Return [x, y] of the center of cell containing provided text 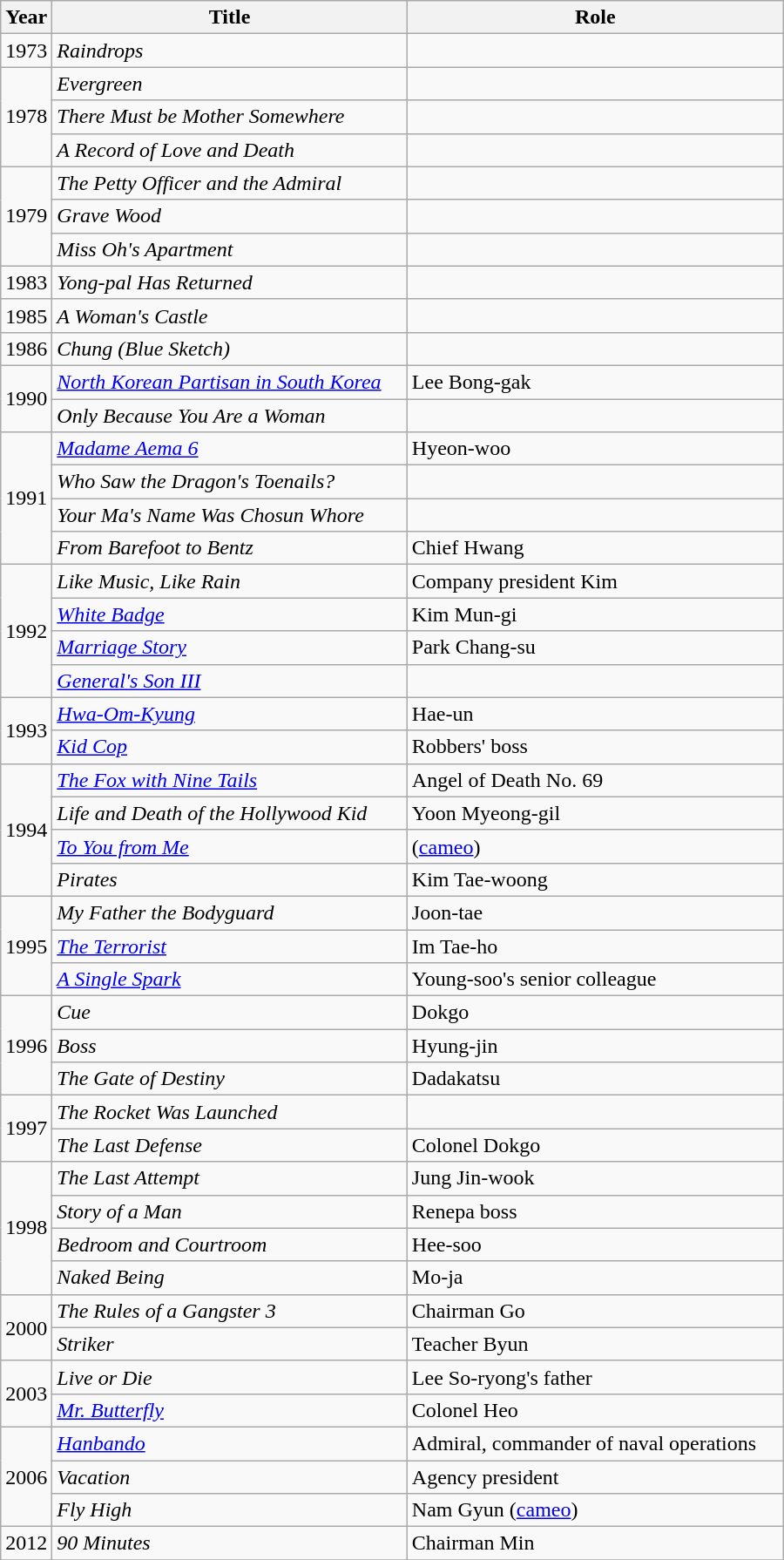
Grave Wood [230, 216]
Robbers' boss [595, 747]
General's Son III [230, 681]
Your Ma's Name Was Chosun Whore [230, 515]
Hae-un [595, 714]
Chairman Go [595, 1311]
1996 [26, 1046]
Striker [230, 1344]
1986 [26, 349]
Like Music, Like Rain [230, 581]
Park Chang-su [595, 648]
1990 [26, 398]
Title [230, 17]
Angel of Death No. 69 [595, 780]
White Badge [230, 614]
Miss Oh's Apartment [230, 249]
1991 [26, 499]
1978 [26, 117]
Yoon Myeong-gil [595, 813]
Colonel Dokgo [595, 1145]
Fly High [230, 1510]
Mo-ja [595, 1278]
Lee Bong-gak [595, 382]
Agency president [595, 1477]
The Terrorist [230, 946]
From Barefoot to Bentz [230, 548]
Madame Aema 6 [230, 449]
1992 [26, 631]
The Rocket Was Launched [230, 1112]
The Last Defense [230, 1145]
1985 [26, 315]
Teacher Byun [595, 1344]
A Woman's Castle [230, 315]
2000 [26, 1327]
Year [26, 17]
Who Saw the Dragon's Toenails? [230, 482]
Boss [230, 1046]
Hwa-Om-Kyung [230, 714]
2012 [26, 1543]
A Single Spark [230, 980]
The Rules of a Gangster 3 [230, 1311]
Evergreen [230, 84]
Bedroom and Courtroom [230, 1245]
1973 [26, 51]
Hee-soo [595, 1245]
The Last Attempt [230, 1178]
Kim Mun-gi [595, 614]
Lee So-ryong's father [595, 1377]
The Gate of Destiny [230, 1079]
A Record of Love and Death [230, 150]
Kid Cop [230, 747]
Company president Kim [595, 581]
Colonel Heo [595, 1410]
Nam Gyun (cameo) [595, 1510]
90 Minutes [230, 1543]
2003 [26, 1394]
Chief Hwang [595, 548]
Joon-tae [595, 912]
Jung Jin-wook [595, 1178]
Kim Tae-woong [595, 879]
Cue [230, 1013]
2006 [26, 1476]
My Father the Bodyguard [230, 912]
Yong-pal Has Returned [230, 282]
1995 [26, 946]
There Must be Mother Somewhere [230, 117]
Naked Being [230, 1278]
Admiral, commander of naval operations [595, 1443]
Mr. Butterfly [230, 1410]
1983 [26, 282]
Live or Die [230, 1377]
To You from Me [230, 846]
North Korean Partisan in South Korea [230, 382]
Dadakatsu [595, 1079]
1994 [26, 830]
Chung (Blue Sketch) [230, 349]
Dokgo [595, 1013]
Story of a Man [230, 1211]
1979 [26, 216]
1993 [26, 730]
The Fox with Nine Tails [230, 780]
The Petty Officer and the Admiral [230, 183]
Life and Death of the Hollywood Kid [230, 813]
Pirates [230, 879]
1998 [26, 1228]
Hyung-jin [595, 1046]
(cameo) [595, 846]
Role [595, 17]
Hanbando [230, 1443]
1997 [26, 1129]
Young-soo's senior colleague [595, 980]
Vacation [230, 1477]
Renepa boss [595, 1211]
Raindrops [230, 51]
Marriage Story [230, 648]
Chairman Min [595, 1543]
Im Tae-ho [595, 946]
Only Because You Are a Woman [230, 416]
Hyeon-woo [595, 449]
